Identify which cell holds the provided text, then report its [x, y] central coordinate. 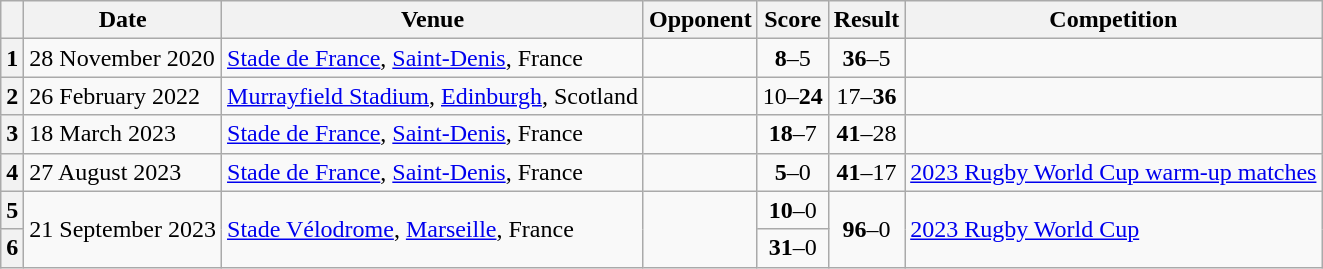
36–5 [866, 58]
Opponent [700, 20]
18–7 [792, 134]
Competition [1114, 20]
Result [866, 20]
96–0 [866, 229]
2023 Rugby World Cup warm-up matches [1114, 172]
Stade Vélodrome, Marseille, France [433, 229]
27 August 2023 [123, 172]
41–17 [866, 172]
17–36 [866, 96]
Date [123, 20]
Score [792, 20]
2023 Rugby World Cup [1114, 229]
31–0 [792, 248]
5–0 [792, 172]
28 November 2020 [123, 58]
8–5 [792, 58]
10–24 [792, 96]
2 [12, 96]
26 February 2022 [123, 96]
3 [12, 134]
10–0 [792, 210]
4 [12, 172]
1 [12, 58]
Venue [433, 20]
6 [12, 248]
18 March 2023 [123, 134]
21 September 2023 [123, 229]
5 [12, 210]
Murrayfield Stadium, Edinburgh, Scotland [433, 96]
41–28 [866, 134]
